Extract the [x, y] coordinate from the center of the cell holding the provided text.  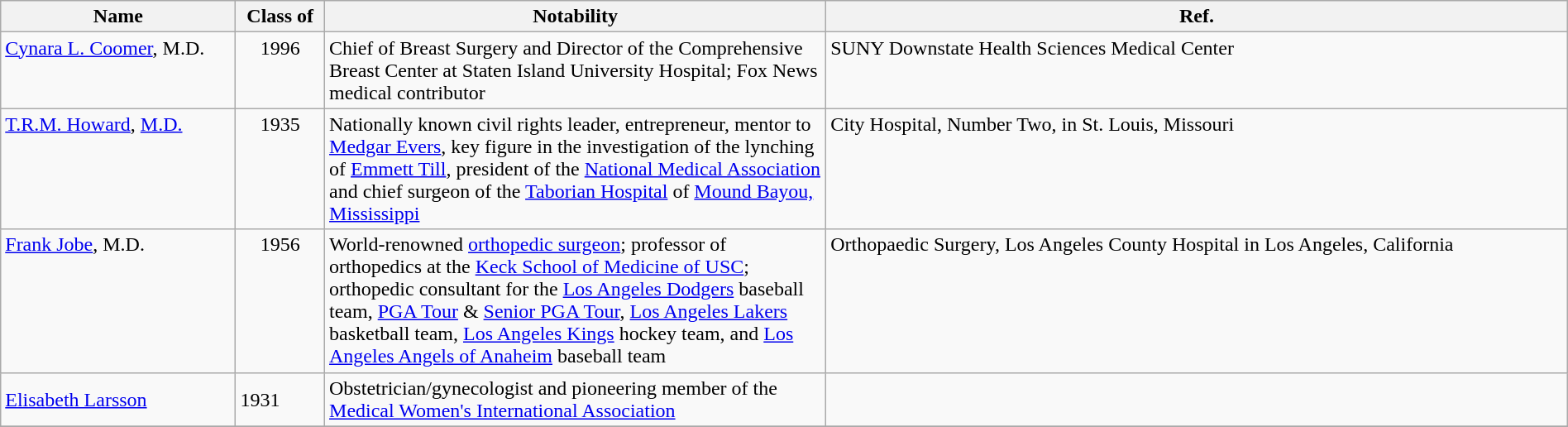
Orthopaedic Surgery, Los Angeles County Hospital in Los Angeles, California [1198, 301]
Class of [280, 17]
1935 [280, 169]
T.R.M. Howard, M.D. [118, 169]
Notability [576, 17]
1956 [280, 301]
Elisabeth Larsson [118, 399]
1931 [280, 399]
Ref. [1198, 17]
Cynara L. Coomer, M.D. [118, 70]
Obstetrician/gynecologist and pioneering member of the Medical Women's International Association [576, 399]
Frank Jobe, M.D. [118, 301]
City Hospital, Number Two, in St. Louis, Missouri [1198, 169]
1996 [280, 70]
Name [118, 17]
SUNY Downstate Health Sciences Medical Center [1198, 70]
Chief of Breast Surgery and Director of the Comprehensive Breast Center at Staten Island University Hospital; Fox News medical contributor [576, 70]
